Extract the [x, y] coordinate from the center of the cell holding the provided text.  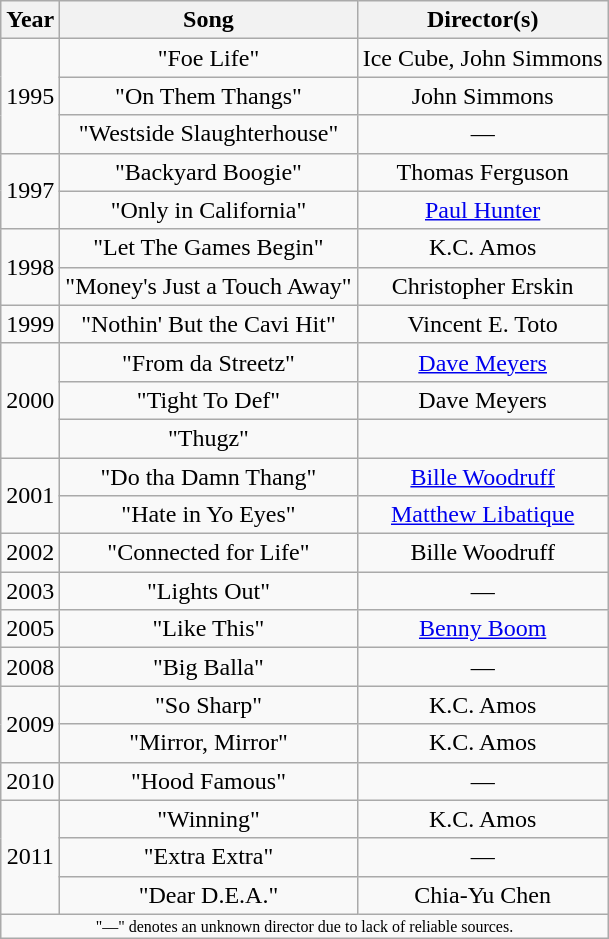
"Dear D.E.A." [208, 895]
"—" denotes an unknown director due to lack of reliable sources. [304, 926]
Song [208, 20]
2001 [30, 496]
"Foe Life" [208, 58]
"Extra Extra" [208, 857]
"From da Streetz" [208, 362]
"Lights Out" [208, 591]
1995 [30, 96]
1997 [30, 191]
2000 [30, 400]
2008 [30, 667]
Christopher Erskin [482, 286]
1999 [30, 324]
Thomas Ferguson [482, 172]
"Money's Just a Touch Away" [208, 286]
"Mirror, Mirror" [208, 743]
"Nothin' But the Cavi Hit" [208, 324]
Ice Cube, John Simmons [482, 58]
"Connected for Life" [208, 553]
Director(s) [482, 20]
"Big Balla" [208, 667]
Chia-Yu Chen [482, 895]
Matthew Libatique [482, 515]
"Thugz" [208, 438]
2009 [30, 724]
"Do tha Damn Thang" [208, 477]
"Like This" [208, 629]
"Only in California" [208, 210]
Benny Boom [482, 629]
"On Them Thangs" [208, 96]
"Let The Games Begin" [208, 248]
2002 [30, 553]
"Hate in Yo Eyes" [208, 515]
John Simmons [482, 96]
"Tight To Def" [208, 400]
2011 [30, 857]
"Westside Slaughterhouse" [208, 134]
"Hood Famous" [208, 781]
"So Sharp" [208, 705]
Vincent E. Toto [482, 324]
Year [30, 20]
2003 [30, 591]
"Backyard Boogie" [208, 172]
1998 [30, 267]
2010 [30, 781]
Paul Hunter [482, 210]
"Winning" [208, 819]
2005 [30, 629]
